Identify which cell holds the provided text, then report its (x, y) central coordinate. 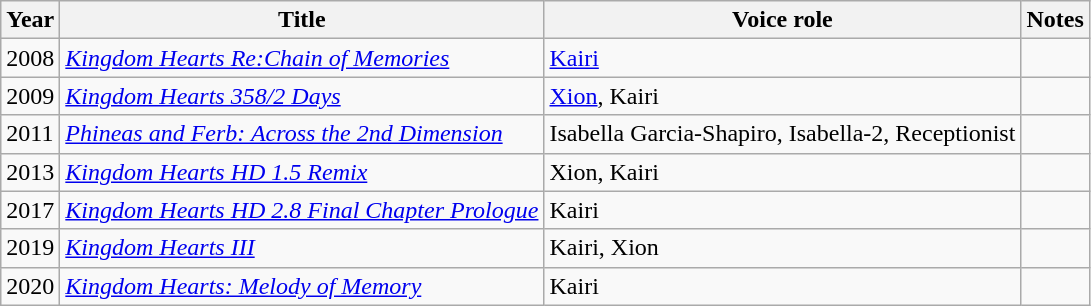
Kingdom Hearts Re:Chain of Memories (302, 58)
2017 (30, 210)
Kairi, Xion (782, 248)
2019 (30, 248)
Kingdom Hearts III (302, 248)
Kingdom Hearts: Melody of Memory (302, 286)
Kingdom Hearts HD 1.5 Remix (302, 172)
Isabella Garcia-Shapiro, Isabella-2, Receptionist (782, 134)
Year (30, 20)
Kingdom Hearts 358/2 Days (302, 96)
2020 (30, 286)
Kingdom Hearts HD 2.8 Final Chapter Prologue (302, 210)
Phineas and Ferb: Across the 2nd Dimension (302, 134)
Title (302, 20)
2011 (30, 134)
2009 (30, 96)
Notes (1055, 20)
Voice role (782, 20)
2013 (30, 172)
2008 (30, 58)
